Capture the cell that displays the provided text and extract its (X, Y) central coordinate. 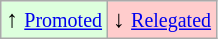
↑ Promoted (54, 20)
↓ Relegated (162, 20)
